Provide the (x, y) coordinate of the cell's center where the given text is located.  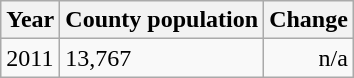
2011 (30, 58)
County population (162, 20)
13,767 (162, 58)
n/a (309, 58)
Year (30, 20)
Change (309, 20)
